Capture the cell that displays the provided text and extract its (x, y) central coordinate. 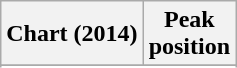
Peakposition (189, 34)
Chart (2014) (72, 34)
